Locate the cell with the specified text and output its [X, Y] center coordinate. 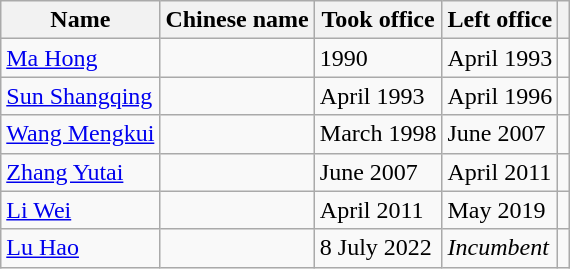
Chinese name [237, 20]
Zhang Yutai [80, 172]
March 1998 [378, 134]
May 2019 [500, 210]
Wang Mengkui [80, 134]
Incumbent [500, 248]
Name [80, 20]
8 July 2022 [378, 248]
April 1996 [500, 96]
Ma Hong [80, 58]
1990 [378, 58]
Li Wei [80, 210]
Took office [378, 20]
Sun Shangqing [80, 96]
Lu Hao [80, 248]
Left office [500, 20]
